From the cell containing the given text, extract its center point as (x, y) coordinate. 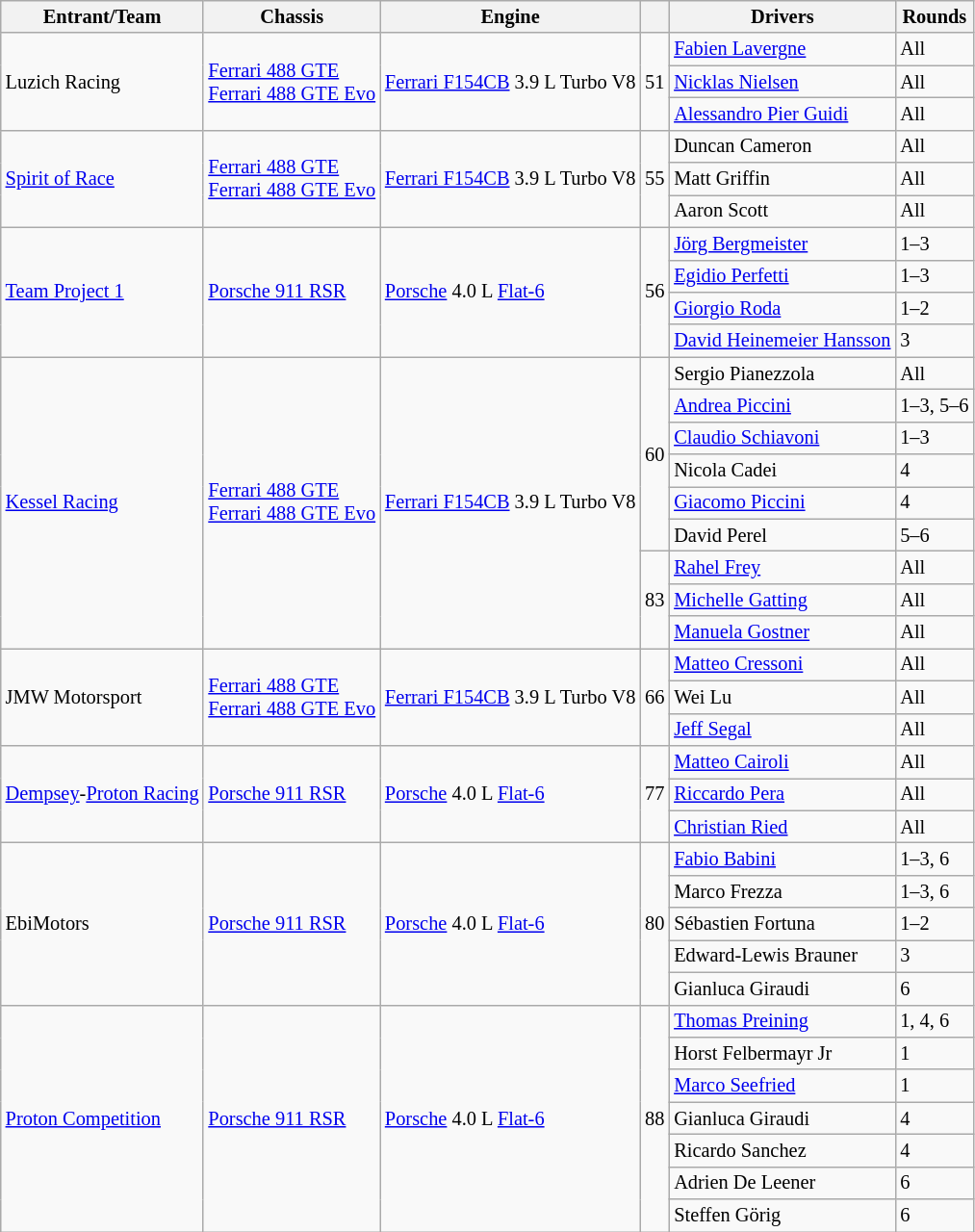
Duncan Cameron (782, 146)
Edward-Lewis Brauner (782, 956)
Aaron Scott (782, 211)
Fabien Lavergne (782, 49)
Nicola Cadei (782, 471)
Matteo Cressoni (782, 664)
Michelle Gatting (782, 600)
Proton Competition (102, 1118)
5–6 (934, 535)
EbiMotors (102, 923)
Chassis (292, 16)
Fabio Babini (782, 859)
Marco Frezza (782, 891)
Riccardo Pera (782, 794)
Adrien De Leener (782, 1183)
Jörg Bergmeister (782, 244)
Sergio Pianezzola (782, 373)
Spirit of Race (102, 179)
Manuela Gostner (782, 632)
Entrant/Team (102, 16)
Alessandro Pier Guidi (782, 114)
Sébastien Fortuna (782, 924)
Matt Griffin (782, 179)
Rounds (934, 16)
Claudio Schiavoni (782, 438)
Dempsey-Proton Racing (102, 793)
66 (654, 697)
Thomas Preining (782, 1021)
Rahel Frey (782, 567)
Matteo Cairoli (782, 761)
Christian Ried (782, 827)
88 (654, 1118)
Marco Seefried (782, 1086)
55 (654, 179)
Luzich Racing (102, 81)
77 (654, 793)
Steffen Görig (782, 1216)
Giorgio Roda (782, 308)
Kessel Racing (102, 502)
Horst Felbermayr Jr (782, 1053)
Nicklas Nielsen (782, 82)
1, 4, 6 (934, 1021)
51 (654, 81)
Drivers (782, 16)
Egidio Perfetti (782, 276)
80 (654, 923)
Wei Lu (782, 697)
Giacomo Piccini (782, 502)
Andrea Piccini (782, 405)
Jeff Segal (782, 730)
Engine (510, 16)
60 (654, 454)
Ricardo Sanchez (782, 1150)
1–3, 5–6 (934, 405)
56 (654, 293)
Team Project 1 (102, 293)
David Heinemeier Hansson (782, 341)
83 (654, 599)
David Perel (782, 535)
JMW Motorsport (102, 697)
